For the text-containing cell, return its midpoint in (X, Y) coordinate format. 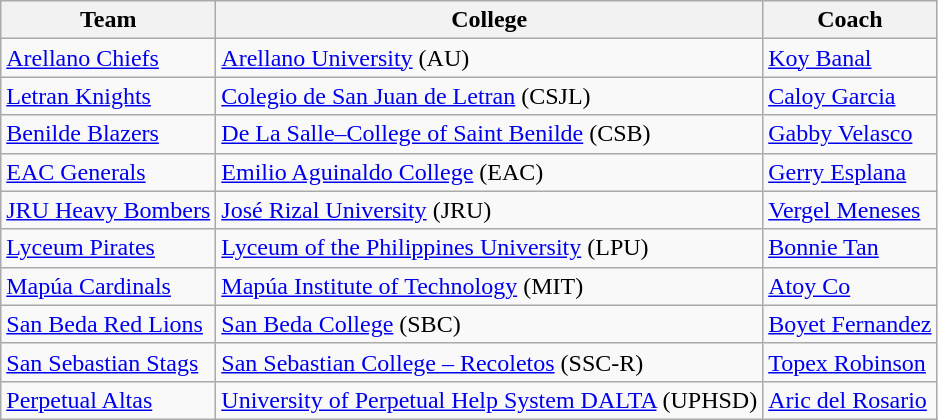
Caloy Garcia (850, 96)
Perpetual Altas (108, 400)
Colegio de San Juan de Letran (CSJL) (490, 96)
Lyceum of the Philippines University (LPU) (490, 248)
Atoy Co (850, 286)
Gabby Velasco (850, 134)
José Rizal University (JRU) (490, 210)
Koy Banal (850, 58)
Vergel Meneses (850, 210)
Letran Knights (108, 96)
University of Perpetual Help System DALTA (UPHSD) (490, 400)
San Beda College (SBC) (490, 324)
De La Salle–College of Saint Benilde (CSB) (490, 134)
Emilio Aguinaldo College (EAC) (490, 172)
Coach (850, 20)
Mapúa Cardinals (108, 286)
College (490, 20)
Lyceum Pirates (108, 248)
Team (108, 20)
San Sebastian Stags (108, 362)
Mapúa Institute of Technology (MIT) (490, 286)
Arellano University (AU) (490, 58)
Arellano Chiefs (108, 58)
JRU Heavy Bombers (108, 210)
EAC Generals (108, 172)
Boyet Fernandez (850, 324)
Topex Robinson (850, 362)
Benilde Blazers (108, 134)
Bonnie Tan (850, 248)
Aric del Rosario (850, 400)
San Beda Red Lions (108, 324)
San Sebastian College – Recoletos (SSC-R) (490, 362)
Gerry Esplana (850, 172)
